Detect which cell encompasses the target text, then output its (X, Y) center coordinate. 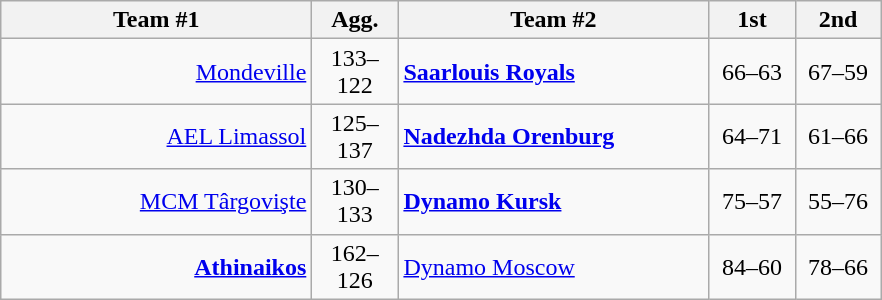
Team #1 (156, 20)
64–71 (752, 136)
84–60 (752, 266)
125–137 (355, 136)
133–122 (355, 72)
55–76 (838, 202)
Athinaikos (156, 266)
61–66 (838, 136)
MCM Târgovişte (156, 202)
Team #2 (554, 20)
67–59 (838, 72)
162–126 (355, 266)
75–57 (752, 202)
Nadezhda Orenburg (554, 136)
Dynamo Kursk (554, 202)
66–63 (752, 72)
1st (752, 20)
130–133 (355, 202)
Saarlouis Royals (554, 72)
Agg. (355, 20)
Mondeville (156, 72)
AEL Limassol (156, 136)
78–66 (838, 266)
2nd (838, 20)
Dynamo Moscow (554, 266)
